For the text-containing cell, return its midpoint in (X, Y) coordinate format. 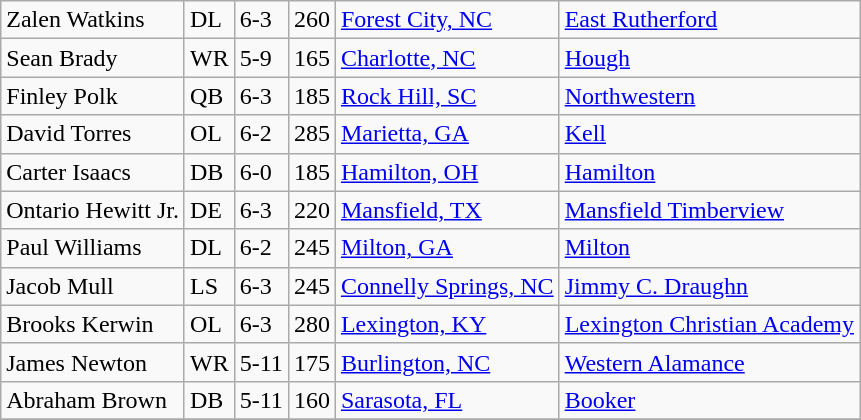
Finley Polk (93, 96)
Booker (709, 400)
Milton, GA (447, 248)
Rock Hill, SC (447, 96)
Mansfield, TX (447, 210)
Jimmy C. Draughn (709, 286)
Ontario Hewitt Jr. (93, 210)
Sarasota, FL (447, 400)
260 (312, 20)
DE (209, 210)
QB (209, 96)
Lexington Christian Academy (709, 324)
5-9 (261, 58)
280 (312, 324)
Brooks Kerwin (93, 324)
David Torres (93, 134)
East Rutherford (709, 20)
Kell (709, 134)
Connelly Springs, NC (447, 286)
Abraham Brown (93, 400)
Marietta, GA (447, 134)
285 (312, 134)
LS (209, 286)
Jacob Mull (93, 286)
Hamilton, OH (447, 172)
Northwestern (709, 96)
220 (312, 210)
Hamilton (709, 172)
Lexington, KY (447, 324)
Hough (709, 58)
Milton (709, 248)
Charlotte, NC (447, 58)
Western Alamance (709, 362)
Forest City, NC (447, 20)
Sean Brady (93, 58)
Mansfield Timberview (709, 210)
160 (312, 400)
Paul Williams (93, 248)
Burlington, NC (447, 362)
165 (312, 58)
James Newton (93, 362)
6-0 (261, 172)
Carter Isaacs (93, 172)
175 (312, 362)
Zalen Watkins (93, 20)
